From the cell containing the given text, extract its center point as (X, Y) coordinate. 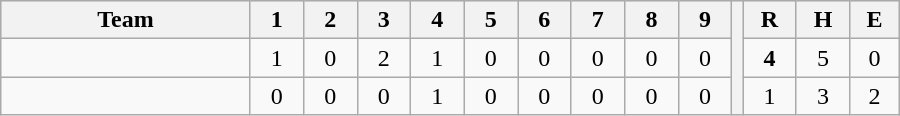
Team (126, 20)
9 (705, 20)
7 (598, 20)
8 (652, 20)
R (770, 20)
E (874, 20)
6 (545, 20)
H (823, 20)
